Provide the [x, y] coordinate of the cell's center where the given text is located.  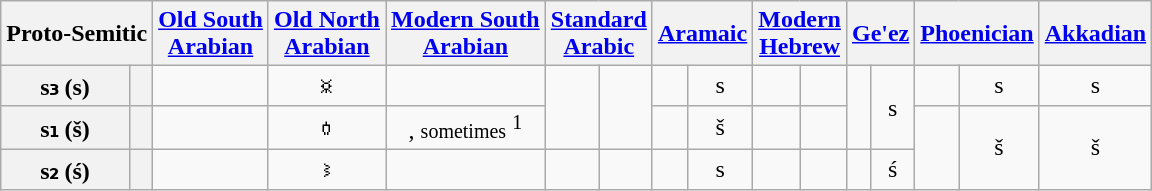
Akkadian [1095, 34]
Ge'ez [880, 34]
s₁ (š) [65, 128]
𐪊 [326, 128]
s₃ (s) [65, 86]
ś [892, 170]
Phoenician [977, 34]
StandardArabic [598, 34]
Modern SouthArabian [466, 34]
𐪏 [326, 86]
Old SouthArabian [211, 34]
Proto-Semitic [77, 34]
s₂ (ś) [65, 170]
, sometimes 1 [466, 128]
Old NorthArabian [326, 34]
𐪆 [326, 170]
ModernHebrew [800, 34]
Aramaic [702, 34]
